Detect which cell encompasses the target text, then output its (X, Y) center coordinate. 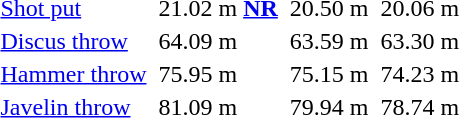
75.15 m (329, 74)
63.59 m (329, 41)
64.09 m (218, 41)
75.95 m (218, 74)
